Extract the [X, Y] coordinate from the center of the cell holding the provided text.  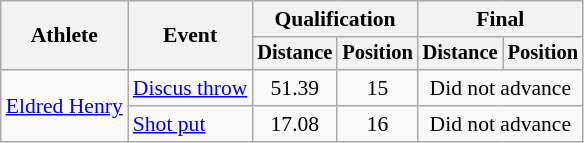
Final [500, 19]
16 [377, 124]
17.08 [294, 124]
Shot put [190, 124]
Athlete [64, 36]
Event [190, 36]
Qualification [334, 19]
Discus throw [190, 88]
15 [377, 88]
Eldred Henry [64, 106]
51.39 [294, 88]
